Search for the cell housing the specified text and yield its (X, Y) center coordinate. 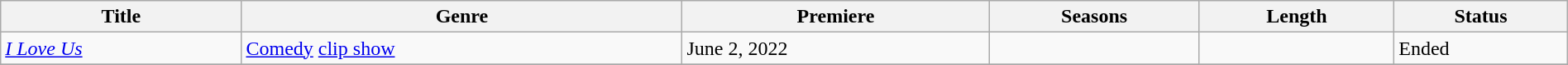
Genre (461, 17)
Seasons (1094, 17)
Comedy clip show (461, 48)
Status (1481, 17)
I Love Us (121, 48)
June 2, 2022 (835, 48)
Title (121, 17)
Ended (1481, 48)
Length (1297, 17)
Premiere (835, 17)
